From the cell containing the given text, extract its center point as (x, y) coordinate. 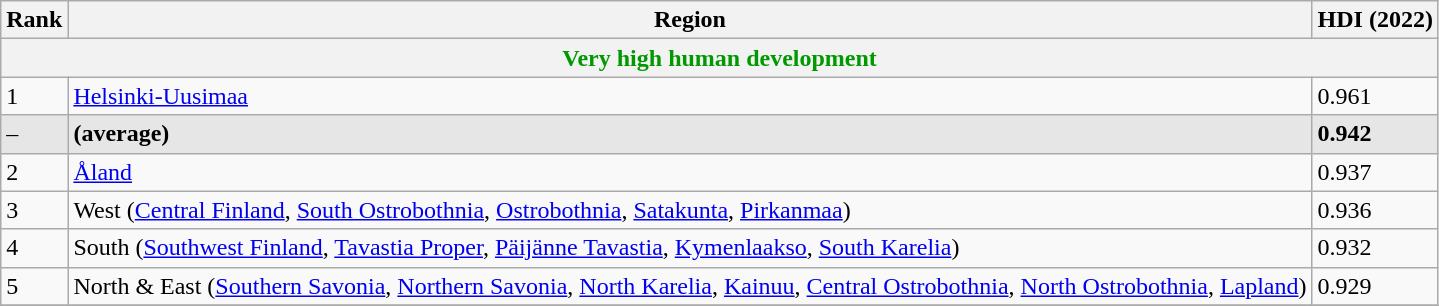
0.929 (1375, 286)
West (Central Finland, South Ostrobothnia, Ostrobothnia, Satakunta, Pirkanmaa) (690, 210)
South (Southwest Finland, Tavastia Proper, Päijänne Tavastia, Kymenlaakso, South Karelia) (690, 248)
(average) (690, 134)
0.937 (1375, 172)
1 (34, 96)
– (34, 134)
North & East (Southern Savonia, Northern Savonia, North Karelia, Kainuu, Central Ostrobothnia, North Ostrobothnia, Lapland) (690, 286)
Helsinki-Uusimaa (690, 96)
Region (690, 20)
Rank (34, 20)
Åland (690, 172)
HDI (2022) (1375, 20)
5 (34, 286)
0.942 (1375, 134)
2 (34, 172)
4 (34, 248)
0.932 (1375, 248)
Very high human development (720, 58)
3 (34, 210)
0.961 (1375, 96)
0.936 (1375, 210)
